Identify which cell holds the provided text, then report its [X, Y] central coordinate. 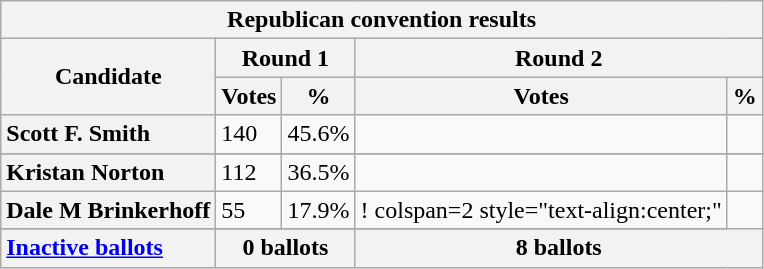
140 [249, 134]
0 ballots [286, 248]
Round 2 [558, 58]
36.5% [318, 172]
45.6% [318, 134]
17.9% [318, 210]
Round 1 [286, 58]
Republican convention results [382, 20]
Scott F. Smith [108, 134]
! colspan=2 style="text-align:center;" [541, 210]
Kristan Norton [108, 172]
Inactive ballots [108, 248]
8 ballots [558, 248]
Candidate [108, 77]
55 [249, 210]
112 [249, 172]
Dale M Brinkerhoff [108, 210]
